Find where the given text appears and provide that cell's center as [X, Y] coordinate. 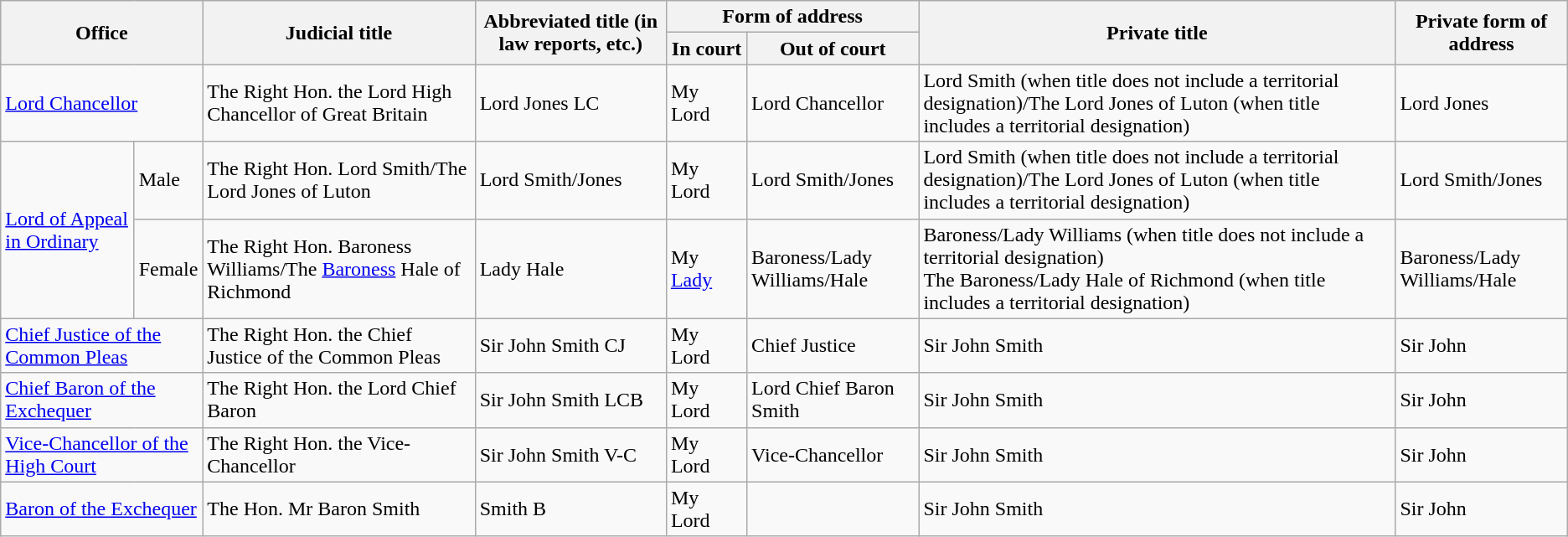
Private title [1158, 33]
Baron of the Exchequer [102, 509]
The Right Hon. the Vice-Chancellor [338, 454]
The Right Hon. Baroness Williams/The Baroness Hale of Richmond [338, 268]
Sir John Smith CJ [570, 345]
Abbreviated title (in law reports, etc.) [570, 33]
My Lady [706, 268]
Vice-Chancellor [833, 454]
The Right Hon. the Chief Justice of the Common Pleas [338, 345]
Chief Baron of the Exchequer [102, 400]
Judicial title [338, 33]
The Right Hon. Lord Smith/The Lord Jones of Luton [338, 180]
Form of address [792, 17]
Lord of Appeal in Ordinary [67, 230]
Chief Justice [833, 345]
Lady Hale [570, 268]
In court [706, 49]
Sir John Smith V-C [570, 454]
Private form of address [1481, 33]
Office [102, 33]
Female [168, 268]
Chief Justice of the Common Pleas [102, 345]
The Right Hon. the Lord High Chancellor of Great Britain [338, 103]
Lord Jones [1481, 103]
The Hon. Mr Baron Smith [338, 509]
Out of court [833, 49]
Sir John Smith LCB [570, 400]
The Right Hon. the Lord Chief Baron [338, 400]
Lord Chief Baron Smith [833, 400]
Lord Jones LC [570, 103]
Vice-Chancellor of the High Court [102, 454]
Male [168, 180]
Smith B [570, 509]
